Return [x, y] of the center of cell containing provided text 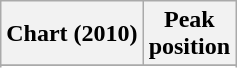
Peakposition [189, 34]
Chart (2010) [72, 34]
